Scan for the cell matching the given text and deliver its [X, Y] coordinate at center. 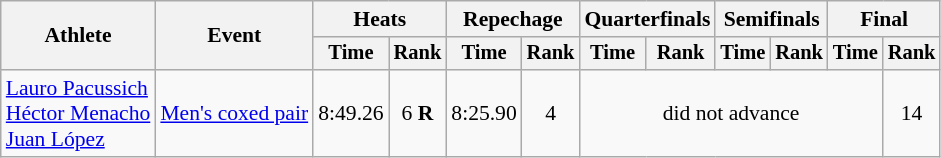
Quarterfinals [647, 19]
Lauro PacussichHéctor MenachoJuan López [78, 114]
Repechage [512, 19]
Men's coxed pair [234, 114]
14 [912, 114]
Event [234, 36]
8:25.90 [484, 114]
did not advance [730, 114]
Athlete [78, 36]
Final [884, 19]
Semifinals [771, 19]
8:49.26 [350, 114]
4 [551, 114]
6 R [418, 114]
Heats [380, 19]
